Capture the cell that displays the provided text and extract its (X, Y) central coordinate. 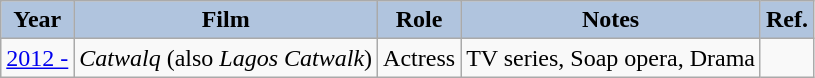
Ref. (786, 20)
Actress (420, 58)
TV series, Soap opera, Drama (611, 58)
Year (38, 20)
Notes (611, 20)
2012 - (38, 58)
Catwalq (also Lagos Catwalk) (226, 58)
Role (420, 20)
Film (226, 20)
